Capture the cell that displays the provided text and extract its (x, y) central coordinate. 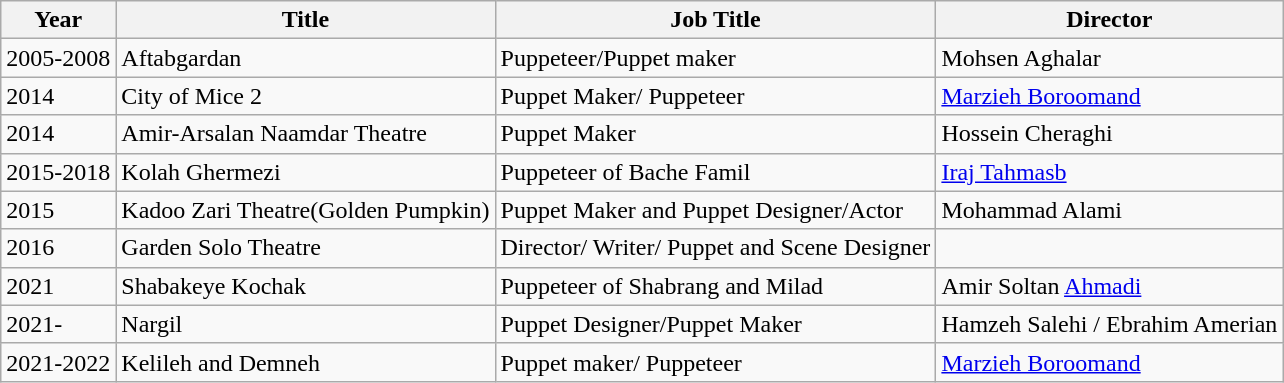
Nargil (306, 324)
Puppeteer/Puppet maker (716, 58)
Puppet maker/ Puppeteer (716, 362)
Puppet Maker/ Puppeteer (716, 96)
Mohammad Alami (1110, 210)
2021 (58, 286)
Puppet Designer/Puppet Maker (716, 324)
Hossein Cheraghi (1110, 134)
City of Mice 2 (306, 96)
Amir Soltan Ahmadi (1110, 286)
Iraj Tahmasb (1110, 172)
Year (58, 20)
2015-2018 (58, 172)
Puppet Maker (716, 134)
2021-2022 (58, 362)
Puppeteer of Bache Famil (716, 172)
Director (1110, 20)
Amir-Arsalan Naamdar Theatre (306, 134)
Kadoo Zari Theatre(Golden Pumpkin) (306, 210)
Aftabgardan (306, 58)
Job Title (716, 20)
Title (306, 20)
Garden Solo Theatre (306, 248)
Puppeteer of Shabrang and Milad (716, 286)
Puppet Maker and Puppet Designer/Actor (716, 210)
Shabakeye Kochak (306, 286)
2021- (58, 324)
Kelileh and Demneh (306, 362)
2005-2008 (58, 58)
Mohsen Aghalar (1110, 58)
Hamzeh Salehi / Ebrahim Amerian (1110, 324)
Director/ Writer/ Puppet and Scene Designer (716, 248)
2015 (58, 210)
2016 (58, 248)
Kolah Ghermezi (306, 172)
